For the text-containing cell, return its midpoint in [X, Y] coordinate format. 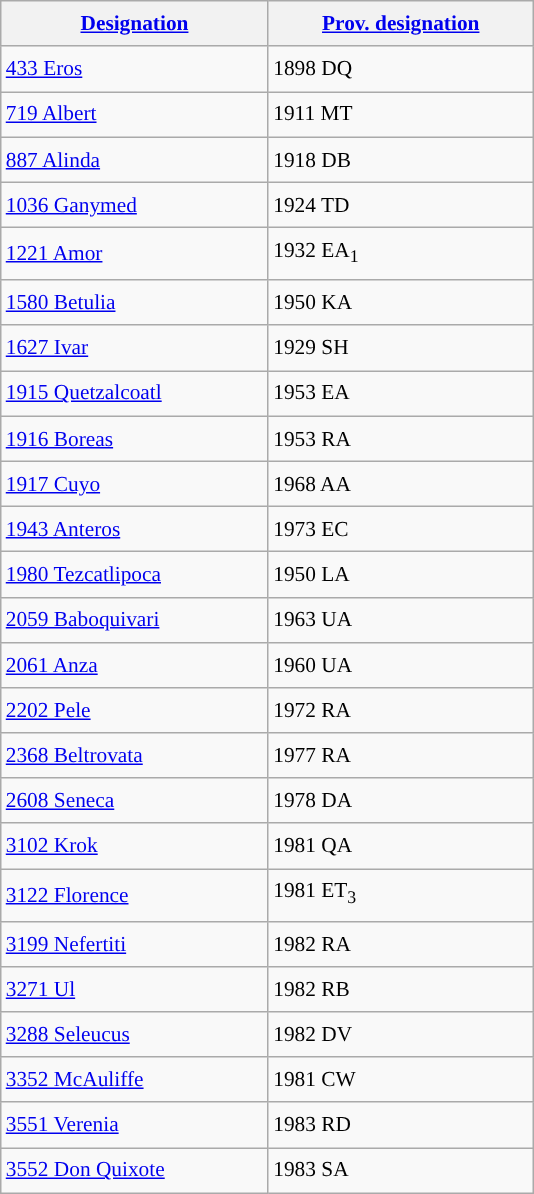
1981 ET3 [400, 896]
3199 Nefertiti [134, 944]
3271 Ul [134, 990]
1973 EC [400, 528]
719 Albert [134, 114]
887 Alinda [134, 160]
1963 UA [400, 620]
1972 RA [400, 710]
1953 RA [400, 438]
2059 Baboquivari [134, 620]
2608 Seneca [134, 800]
1036 Ganymed [134, 204]
3102 Krok [134, 846]
1983 RD [400, 1124]
1981 CW [400, 1080]
1898 DQ [400, 68]
1221 Amor [134, 254]
Prov. designation [400, 24]
1924 TD [400, 204]
1943 Anteros [134, 528]
1982 RB [400, 990]
1580 Betulia [134, 302]
1915 Quetzalcoatl [134, 394]
1929 SH [400, 348]
1911 MT [400, 114]
1953 EA [400, 394]
1982 DV [400, 1034]
Designation [134, 24]
1932 EA1 [400, 254]
1960 UA [400, 664]
1977 RA [400, 756]
1918 DB [400, 160]
3551 Verenia [134, 1124]
3122 Florence [134, 896]
2202 Pele [134, 710]
1983 SA [400, 1170]
2368 Beltrovata [134, 756]
3288 Seleucus [134, 1034]
1950 LA [400, 574]
433 Eros [134, 68]
1916 Boreas [134, 438]
1917 Cuyo [134, 484]
1968 AA [400, 484]
1982 RA [400, 944]
1627 Ivar [134, 348]
1980 Tezcatlipoca [134, 574]
1981 QA [400, 846]
2061 Anza [134, 664]
1978 DA [400, 800]
3352 McAuliffe [134, 1080]
1950 KA [400, 302]
3552 Don Quixote [134, 1170]
